Capture the cell that displays the provided text and extract its (x, y) central coordinate. 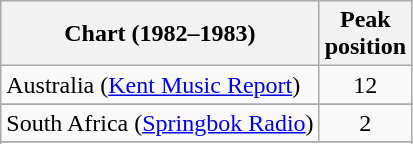
12 (365, 85)
Chart (1982–1983) (160, 34)
2 (365, 123)
Australia (Kent Music Report) (160, 85)
Peakposition (365, 34)
South Africa (Springbok Radio) (160, 123)
